Scan for the cell matching the given text and deliver its [x, y] coordinate at center. 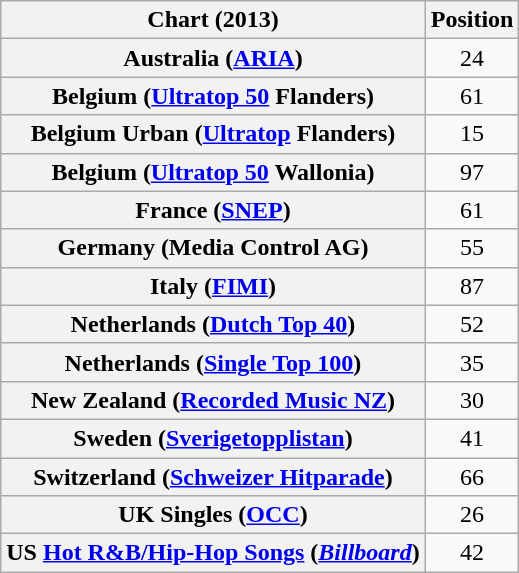
35 [472, 362]
42 [472, 553]
UK Singles (OCC) [213, 515]
87 [472, 286]
55 [472, 248]
Australia (ARIA) [213, 58]
97 [472, 172]
Netherlands (Dutch Top 40) [213, 324]
Belgium (Ultratop 50 Wallonia) [213, 172]
Chart (2013) [213, 20]
Netherlands (Single Top 100) [213, 362]
New Zealand (Recorded Music NZ) [213, 400]
26 [472, 515]
Position [472, 20]
66 [472, 477]
Switzerland (Schweizer Hitparade) [213, 477]
30 [472, 400]
52 [472, 324]
Germany (Media Control AG) [213, 248]
24 [472, 58]
41 [472, 438]
Italy (FIMI) [213, 286]
Sweden (Sverigetopplistan) [213, 438]
15 [472, 134]
Belgium Urban (Ultratop Flanders) [213, 134]
US Hot R&B/Hip-Hop Songs (Billboard) [213, 553]
Belgium (Ultratop 50 Flanders) [213, 96]
France (SNEP) [213, 210]
